Capture the cell that displays the provided text and extract its (X, Y) central coordinate. 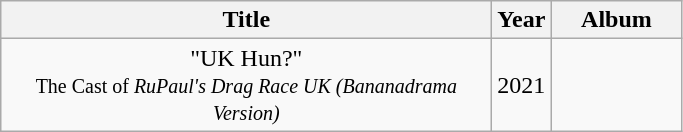
"UK Hun?"The Cast of RuPaul's Drag Race UK (Bananadrama Version) (246, 85)
Album (616, 20)
Title (246, 20)
Year (522, 20)
2021 (522, 85)
